Output the (x, y) coordinate of the center of the cell containing the given text.  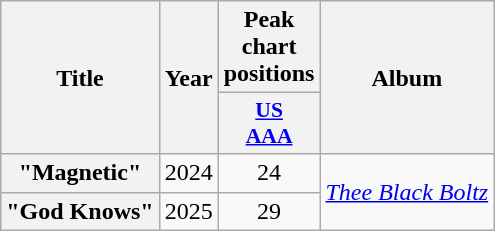
USAAA (269, 124)
"Magnetic" (80, 173)
"God Knows" (80, 211)
24 (269, 173)
Album (407, 78)
2025 (188, 211)
Peak chart positions (269, 47)
2024 (188, 173)
Year (188, 78)
Title (80, 78)
29 (269, 211)
Thee Black Boltz (407, 192)
